For the text-containing cell, return its midpoint in (X, Y) coordinate format. 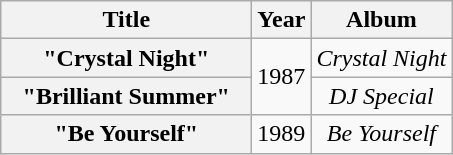
DJ Special (382, 96)
Crystal Night (382, 58)
"Brilliant Summer" (126, 96)
Album (382, 20)
1989 (282, 134)
1987 (282, 77)
Title (126, 20)
"Crystal Night" (126, 58)
Be Yourself (382, 134)
"Be Yourself" (126, 134)
Year (282, 20)
